Locate the cell with the specified text and output its [x, y] center coordinate. 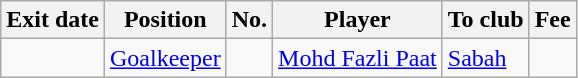
Mohd Fazli Paat [358, 58]
To club [486, 20]
Exit date [53, 20]
Position [165, 20]
Sabah [486, 58]
No. [249, 20]
Player [358, 20]
Goalkeeper [165, 58]
Fee [552, 20]
